Return (X, Y) of the center of cell containing provided text 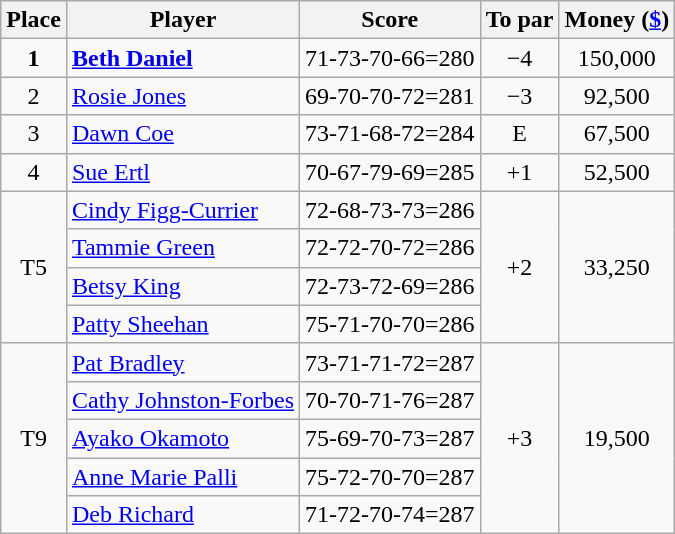
73-71-71-72=287 (390, 362)
3 (34, 134)
Anne Marie Palli (182, 477)
−3 (520, 96)
72-72-70-72=286 (390, 248)
Rosie Jones (182, 96)
Dawn Coe (182, 134)
T5 (34, 267)
72-68-73-73=286 (390, 210)
70-70-71-76=287 (390, 400)
Patty Sheehan (182, 324)
Place (34, 20)
19,500 (617, 438)
75-69-70-73=287 (390, 438)
71-73-70-66=280 (390, 58)
67,500 (617, 134)
+3 (520, 438)
Score (390, 20)
Player (182, 20)
75-72-70-70=287 (390, 477)
Deb Richard (182, 515)
73-71-68-72=284 (390, 134)
Tammie Green (182, 248)
2 (34, 96)
4 (34, 172)
75-71-70-70=286 (390, 324)
To par (520, 20)
Betsy King (182, 286)
+1 (520, 172)
33,250 (617, 267)
52,500 (617, 172)
150,000 (617, 58)
+2 (520, 267)
Beth Daniel (182, 58)
Cathy Johnston-Forbes (182, 400)
92,500 (617, 96)
1 (34, 58)
72-73-72-69=286 (390, 286)
Money ($) (617, 20)
70-67-79-69=285 (390, 172)
Pat Bradley (182, 362)
E (520, 134)
69-70-70-72=281 (390, 96)
−4 (520, 58)
Cindy Figg-Currier (182, 210)
T9 (34, 438)
Ayako Okamoto (182, 438)
71-72-70-74=287 (390, 515)
Sue Ertl (182, 172)
